Extract the [x, y] coordinate from the center of the cell holding the provided text.  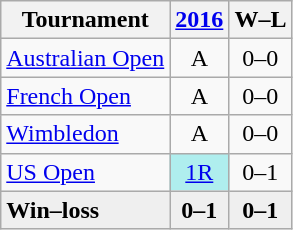
Win–loss [86, 210]
2016 [200, 20]
Wimbledon [86, 134]
1R [200, 172]
Australian Open [86, 58]
French Open [86, 96]
W–L [260, 20]
Tournament [86, 20]
US Open [86, 172]
